Capture the cell that displays the provided text and extract its (X, Y) central coordinate. 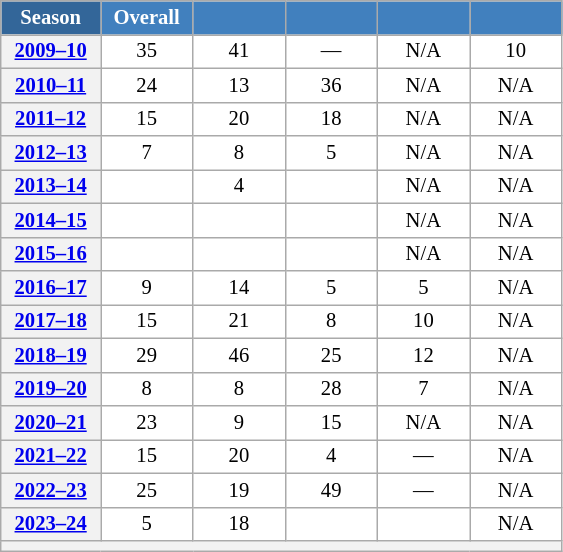
19 (239, 490)
2009–10 (51, 51)
14 (239, 287)
2017–18 (51, 321)
13 (239, 85)
2019–20 (51, 389)
2022–23 (51, 490)
2015–16 (51, 254)
Overall (146, 17)
2023–24 (51, 524)
2021–22 (51, 456)
35 (146, 51)
2018–19 (51, 355)
2010–11 (51, 85)
2012–13 (51, 153)
23 (146, 423)
2014–15 (51, 220)
28 (331, 389)
12 (423, 355)
2013–14 (51, 186)
2011–12 (51, 119)
29 (146, 355)
49 (331, 490)
2020–21 (51, 423)
2016–17 (51, 287)
24 (146, 85)
Season (51, 17)
46 (239, 355)
41 (239, 51)
21 (239, 321)
36 (331, 85)
